Locate the cell with the specified text and output its (X, Y) center coordinate. 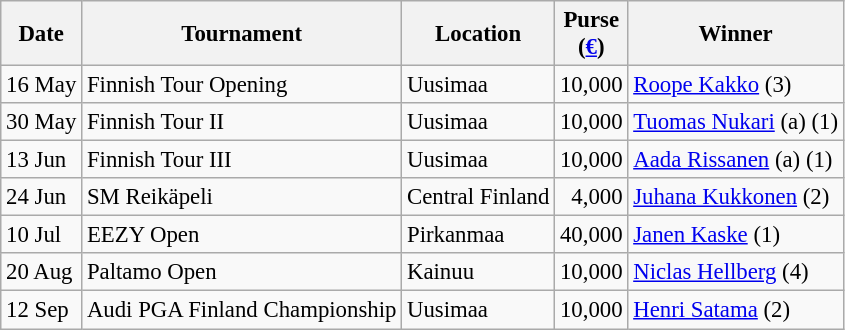
12 Sep (42, 310)
EEZY Open (242, 235)
Henri Satama (2) (736, 310)
16 May (42, 85)
4,000 (592, 197)
Roope Kakko (3) (736, 85)
10 Jul (42, 235)
Purse(€) (592, 34)
Tuomas Nukari (a) (1) (736, 122)
Tournament (242, 34)
Aada Rissanen (a) (1) (736, 160)
Janen Kaske (1) (736, 235)
Date (42, 34)
20 Aug (42, 273)
Niclas Hellberg (4) (736, 273)
Finnish Tour III (242, 160)
Pirkanmaa (478, 235)
40,000 (592, 235)
Central Finland (478, 197)
Juhana Kukkonen (2) (736, 197)
SM Reikäpeli (242, 197)
30 May (42, 122)
Audi PGA Finland Championship (242, 310)
Paltamo Open (242, 273)
Finnish Tour II (242, 122)
Location (478, 34)
Kainuu (478, 273)
24 Jun (42, 197)
Finnish Tour Opening (242, 85)
Winner (736, 34)
13 Jun (42, 160)
